Identify which cell holds the provided text, then report its [X, Y] central coordinate. 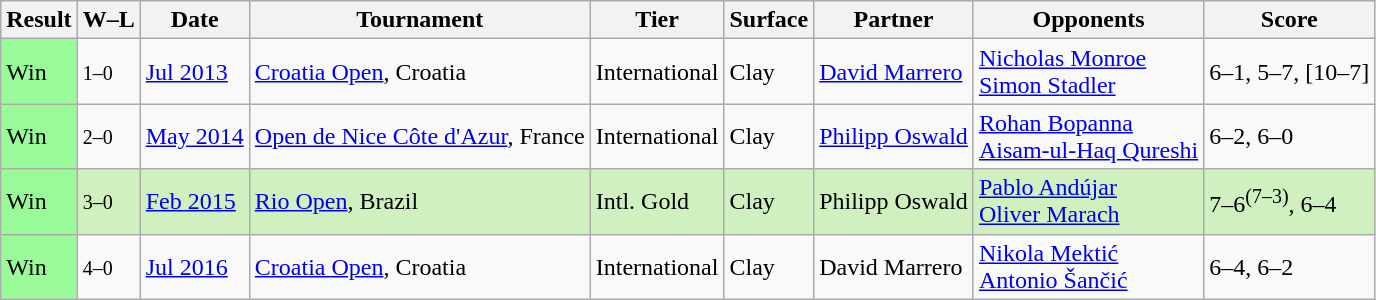
Nicholas Monroe Simon Stadler [1088, 72]
2–0 [108, 136]
Tournament [420, 20]
6–4, 6–2 [1290, 266]
Rohan Bopanna Aisam-ul-Haq Qureshi [1088, 136]
1–0 [108, 72]
Score [1290, 20]
4–0 [108, 266]
Pablo Andújar Oliver Marach [1088, 202]
Feb 2015 [194, 202]
W–L [108, 20]
7–6(7–3), 6–4 [1290, 202]
Nikola Mektić Antonio Šančić [1088, 266]
May 2014 [194, 136]
Rio Open, Brazil [420, 202]
Partner [894, 20]
6–2, 6–0 [1290, 136]
Result [39, 20]
Intl. Gold [657, 202]
Jul 2013 [194, 72]
Opponents [1088, 20]
Jul 2016 [194, 266]
Open de Nice Côte d'Azur, France [420, 136]
Tier [657, 20]
Surface [769, 20]
6–1, 5–7, [10–7] [1290, 72]
3–0 [108, 202]
Date [194, 20]
